Scan for the cell matching the given text and deliver its (x, y) coordinate at center. 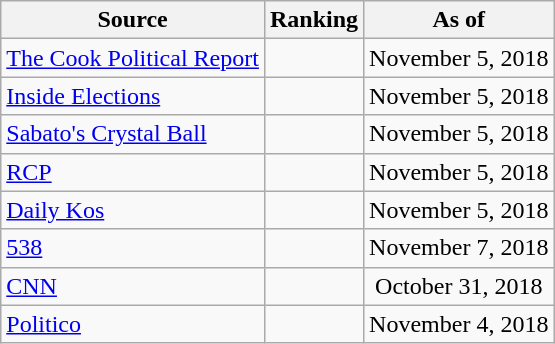
Daily Kos (133, 210)
CNN (133, 286)
As of (459, 20)
Politico (133, 324)
RCP (133, 172)
Sabato's Crystal Ball (133, 134)
October 31, 2018 (459, 286)
November 4, 2018 (459, 324)
Ranking (314, 20)
538 (133, 248)
Source (133, 20)
November 7, 2018 (459, 248)
Inside Elections (133, 96)
The Cook Political Report (133, 58)
